Pinpoint the cell where the given text exists, returning its (X, Y) midpoint coordinate. 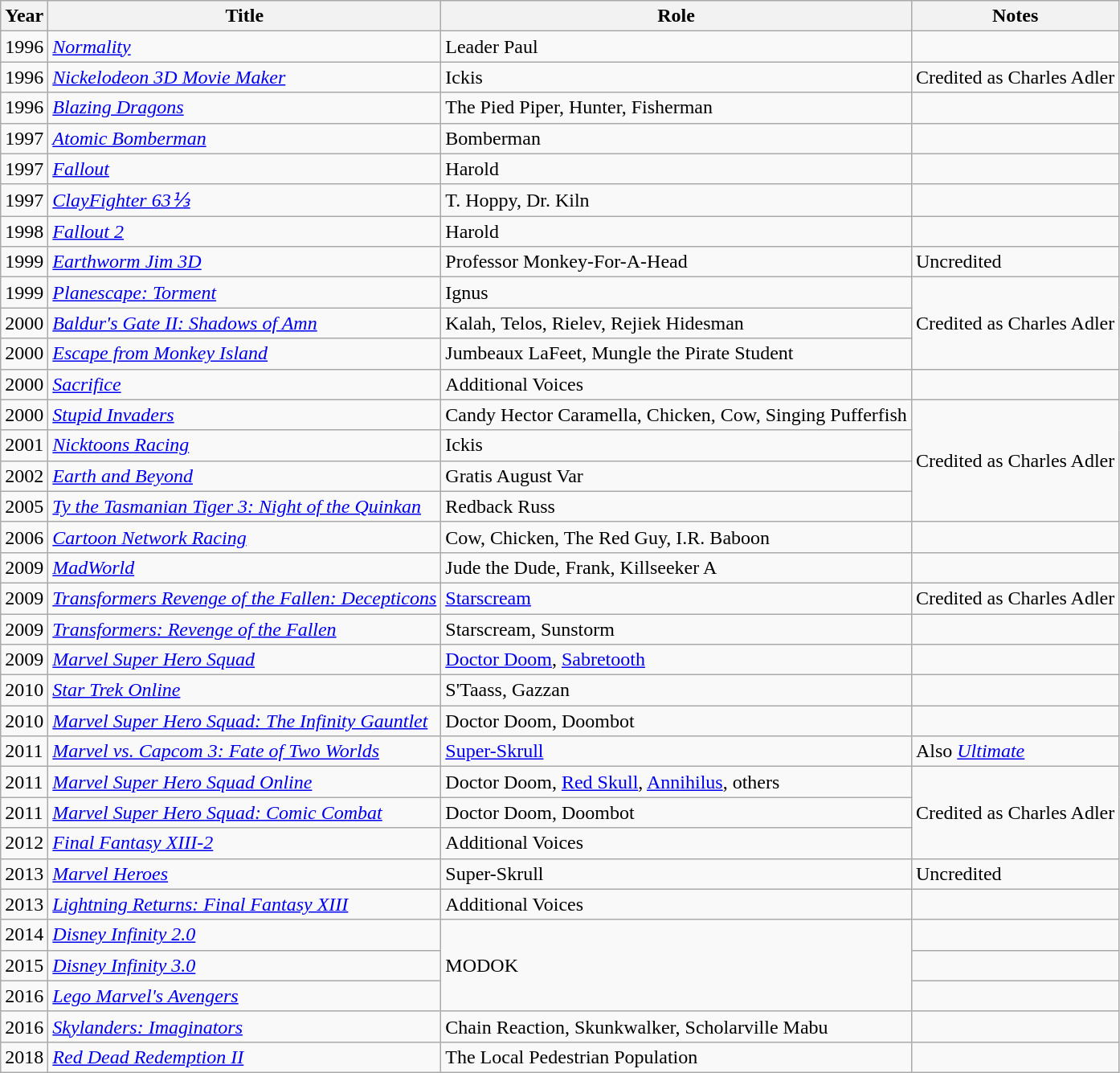
Earth and Beyond (244, 476)
Title (244, 16)
The Local Pedestrian Population (676, 1057)
Blazing Dragons (244, 108)
2014 (24, 935)
Marvel Super Hero Squad: Comic Combat (244, 813)
S'Taass, Gazzan (676, 690)
2012 (24, 843)
Lightning Returns: Final Fantasy XIII (244, 904)
Gratis August Var (676, 476)
MODOK (676, 965)
Notes (1015, 16)
2018 (24, 1057)
Fallout 2 (244, 231)
1998 (24, 231)
Year (24, 16)
Lego Marvel's Avengers (244, 996)
Professor Monkey-For-A-Head (676, 262)
2002 (24, 476)
Kalah, Telos, Rielev, Rejiek Hidesman (676, 323)
Candy Hector Caramella, Chicken, Cow, Singing Pufferfish (676, 415)
MadWorld (244, 567)
Marvel vs. Capcom 3: Fate of Two Worlds (244, 752)
Cow, Chicken, The Red Guy, I.R. Baboon (676, 537)
2015 (24, 965)
Bomberman (676, 138)
Skylanders: Imaginators (244, 1026)
Also Ultimate (1015, 752)
Sacrifice (244, 384)
2005 (24, 506)
Jumbeaux LaFeet, Mungle the Pirate Student (676, 354)
Ty the Tasmanian Tiger 3: Night of the Quinkan (244, 506)
Role (676, 16)
Red Dead Redemption II (244, 1057)
Normality (244, 47)
Starscream (676, 598)
Atomic Bomberman (244, 138)
Transformers Revenge of the Fallen: Decepticons (244, 598)
Leader Paul (676, 47)
Marvel Heroes (244, 874)
Earthworm Jim 3D (244, 262)
Baldur's Gate II: Shadows of Amn (244, 323)
Marvel Super Hero Squad: The Infinity Gauntlet (244, 721)
Escape from Monkey Island (244, 354)
Jude the Dude, Frank, Killseeker A (676, 567)
Chain Reaction, Skunkwalker, Scholarville Mabu (676, 1026)
2006 (24, 537)
2001 (24, 445)
Final Fantasy XIII-2 (244, 843)
ClayFighter 63⅓ (244, 200)
Doctor Doom, Red Skull, Annihilus, others (676, 782)
Redback Russ (676, 506)
Doctor Doom, Sabretooth (676, 660)
Marvel Super Hero Squad (244, 660)
T. Hoppy, Dr. Kiln (676, 200)
Nickelodeon 3D Movie Maker (244, 77)
Starscream, Sunstorm (676, 629)
Nicktoons Racing (244, 445)
Fallout (244, 169)
The Pied Piper, Hunter, Fisherman (676, 108)
Disney Infinity 2.0 (244, 935)
Marvel Super Hero Squad Online (244, 782)
Transformers: Revenge of the Fallen (244, 629)
Disney Infinity 3.0 (244, 965)
Planescape: Torment (244, 293)
Stupid Invaders (244, 415)
Ignus (676, 293)
Star Trek Online (244, 690)
Cartoon Network Racing (244, 537)
